Locate the cell with the specified text and output its [X, Y] center coordinate. 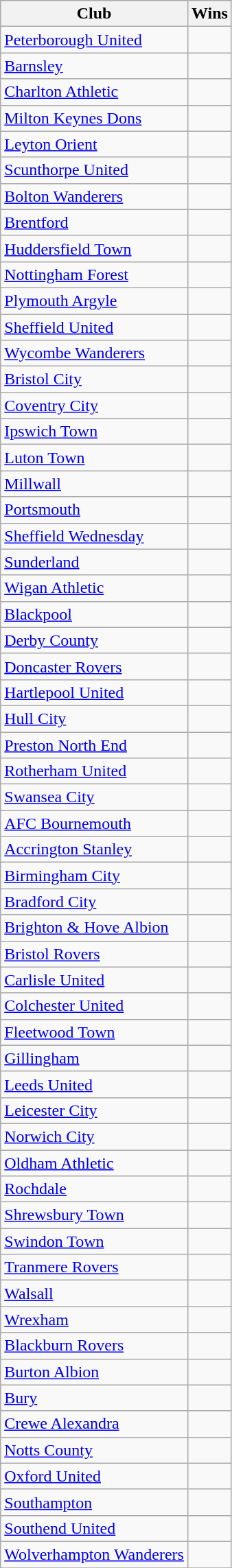
Hartlepool United [95, 692]
Charlton Athletic [95, 92]
Swansea City [95, 797]
Birmingham City [95, 876]
Sunderland [95, 562]
Blackpool [95, 614]
Peterborough United [95, 40]
Wycombe Wanderers [95, 353]
Scunthorpe United [95, 170]
Leicester City [95, 1110]
Portsmouth [95, 510]
Doncaster Rovers [95, 666]
Bristol City [95, 379]
Sheffield Wednesday [95, 536]
Ipswich Town [95, 432]
Southend United [95, 1528]
Swindon Town [95, 1241]
Bristol Rovers [95, 954]
Huddersfield Town [95, 248]
Bradford City [95, 902]
Club [95, 14]
Burton Albion [95, 1372]
Southampton [95, 1502]
Notts County [95, 1450]
Tranmere Rovers [95, 1267]
Blackburn Rovers [95, 1346]
Wrexham [95, 1320]
Bury [95, 1398]
Oxford United [95, 1476]
Gillingham [95, 1058]
Crewe Alexandra [95, 1424]
Sheffield United [95, 327]
Rochdale [95, 1189]
Rotherham United [95, 771]
Barnsley [95, 66]
Milton Keynes Dons [95, 118]
Colchester United [95, 1006]
Brighton & Hove Albion [95, 928]
Brentford [95, 222]
Walsall [95, 1294]
Leeds United [95, 1084]
Carlisle United [95, 980]
Preston North End [95, 745]
Coventry City [95, 406]
Bolton Wanderers [95, 196]
Luton Town [95, 458]
Wolverhampton Wanderers [95, 1554]
AFC Bournemouth [95, 823]
Norwich City [95, 1136]
Wins [209, 14]
Derby County [95, 640]
Oldham Athletic [95, 1163]
Nottingham Forest [95, 274]
Millwall [95, 484]
Leyton Orient [95, 144]
Shrewsbury Town [95, 1215]
Hull City [95, 718]
Wigan Athletic [95, 588]
Plymouth Argyle [95, 301]
Fleetwood Town [95, 1032]
Accrington Stanley [95, 850]
